Determine the (X, Y) coordinate at the center of the cell enclosing the given text.  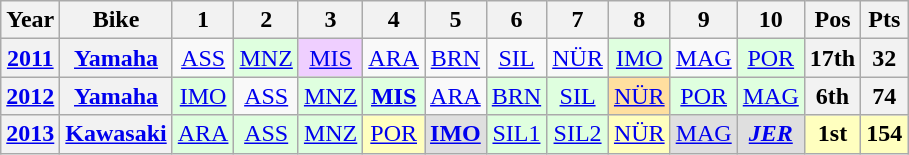
4 (394, 20)
32 (884, 58)
2 (266, 20)
2012 (30, 96)
Pts (884, 20)
1st (832, 134)
Kawasaki (116, 134)
6 (516, 20)
8 (639, 20)
Pos (832, 20)
6th (832, 96)
SIL2 (578, 134)
9 (704, 20)
17th (832, 58)
SIL1 (516, 134)
154 (884, 134)
74 (884, 96)
10 (770, 20)
Year (30, 20)
Bike (116, 20)
JER (770, 134)
2011 (30, 58)
3 (330, 20)
5 (456, 20)
2013 (30, 134)
7 (578, 20)
1 (203, 20)
